Pinpoint the cell where the given text exists, returning its [x, y] midpoint coordinate. 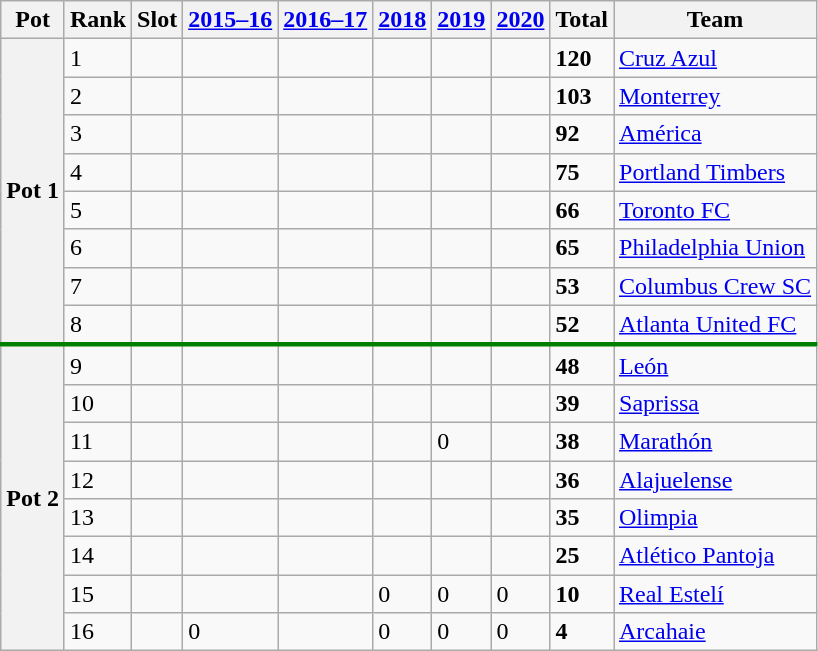
5 [98, 210]
2020 [520, 20]
75 [582, 172]
36 [582, 479]
103 [582, 96]
16 [98, 632]
65 [582, 248]
2015–16 [230, 20]
11 [98, 441]
38 [582, 441]
2016–17 [326, 20]
7 [98, 286]
15 [98, 594]
Arcahaie [716, 632]
Columbus Crew SC [716, 286]
12 [98, 479]
León [716, 365]
Total [582, 20]
Atlético Pantoja [716, 556]
América [716, 134]
Real Estelí [716, 594]
Cruz Azul [716, 58]
52 [582, 325]
Saprissa [716, 403]
Monterrey [716, 96]
Atlanta United FC [716, 325]
Toronto FC [716, 210]
1 [98, 58]
14 [98, 556]
39 [582, 403]
35 [582, 518]
Pot 2 [33, 498]
66 [582, 210]
Slot [158, 20]
3 [98, 134]
53 [582, 286]
Pot 1 [33, 192]
25 [582, 556]
Alajuelense [716, 479]
Olimpia [716, 518]
Portland Timbers [716, 172]
92 [582, 134]
Pot [33, 20]
120 [582, 58]
Team [716, 20]
6 [98, 248]
48 [582, 365]
9 [98, 365]
Rank [98, 20]
2 [98, 96]
8 [98, 325]
2019 [462, 20]
Marathón [716, 441]
Philadelphia Union [716, 248]
2018 [402, 20]
13 [98, 518]
